Pinpoint the cell where the given text exists, returning its [X, Y] midpoint coordinate. 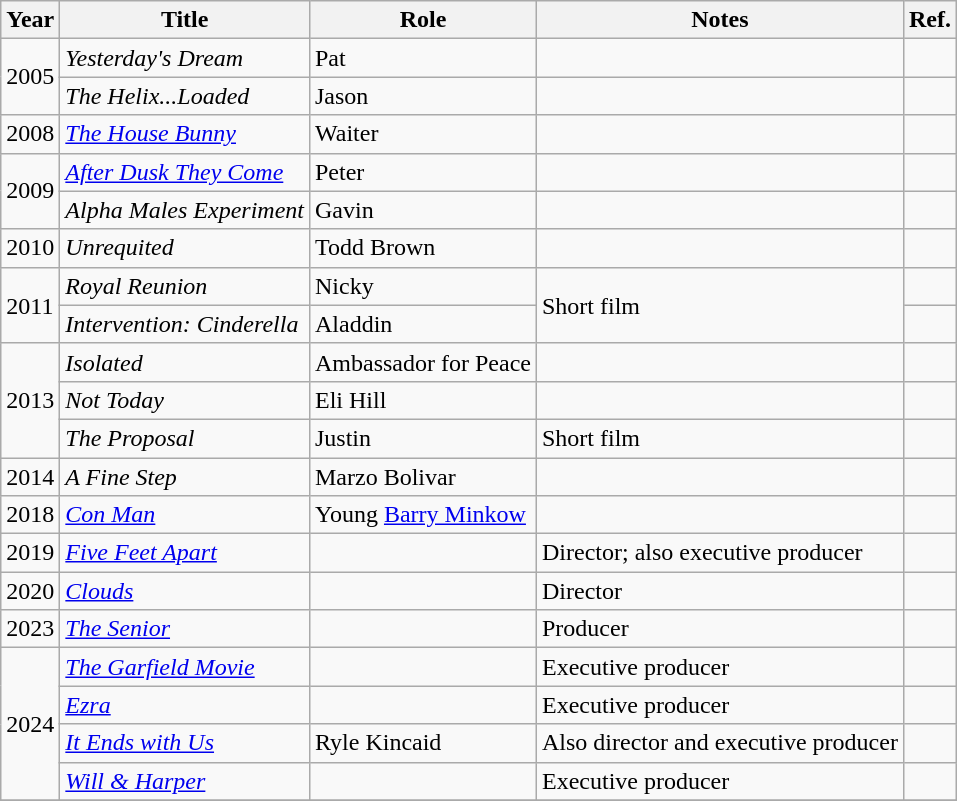
2008 [30, 134]
Clouds [185, 591]
2013 [30, 400]
2010 [30, 248]
2018 [30, 515]
It Ends with Us [185, 743]
The Garfield Movie [185, 667]
Gavin [422, 210]
After Dusk They Come [185, 172]
2014 [30, 477]
2020 [30, 591]
Intervention: Cinderella [185, 324]
Ezra [185, 705]
Alpha Males Experiment [185, 210]
Peter [422, 172]
Title [185, 20]
Not Today [185, 400]
Director [720, 591]
2009 [30, 191]
Justin [422, 438]
Pat [422, 58]
Con Man [185, 515]
Waiter [422, 134]
Role [422, 20]
Eli Hill [422, 400]
Royal Reunion [185, 286]
2019 [30, 553]
Also director and executive producer [720, 743]
Producer [720, 629]
Marzo Bolivar [422, 477]
Notes [720, 20]
The Senior [185, 629]
The Proposal [185, 438]
The House Bunny [185, 134]
Aladdin [422, 324]
Will & Harper [185, 781]
Young Barry Minkow [422, 515]
Ryle Kincaid [422, 743]
Unrequited [185, 248]
2023 [30, 629]
Ambassador for Peace [422, 362]
Year [30, 20]
Nicky [422, 286]
A Fine Step [185, 477]
Ref. [930, 20]
2011 [30, 305]
Todd Brown [422, 248]
Five Feet Apart [185, 553]
Yesterday's Dream [185, 58]
2024 [30, 724]
The Helix...Loaded [185, 96]
Jason [422, 96]
2005 [30, 77]
Isolated [185, 362]
Director; also executive producer [720, 553]
